Pinpoint the cell where the given text exists, returning its (x, y) midpoint coordinate. 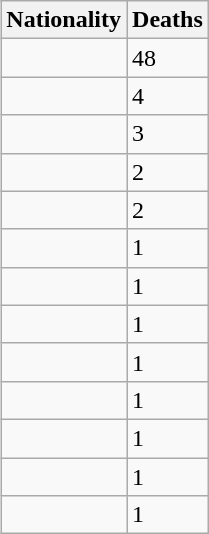
4 (168, 96)
48 (168, 58)
Deaths (168, 20)
Nationality (64, 20)
3 (168, 134)
